Find where the given text appears and provide that cell's center as (X, Y) coordinate. 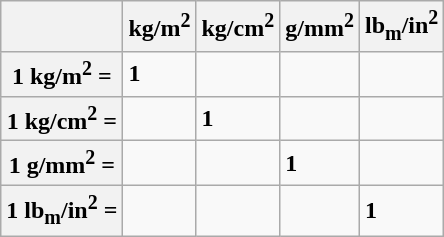
kg/cm2 (238, 26)
kg/m2 (160, 26)
lbm/in2 (401, 26)
1 kg/m2 = (62, 74)
1 lbm/in2 = (62, 210)
g/mm2 (320, 26)
1 kg/cm2 = (62, 118)
1 g/mm2 = (62, 164)
